Extract the (X, Y) coordinate from the center of the cell holding the provided text.  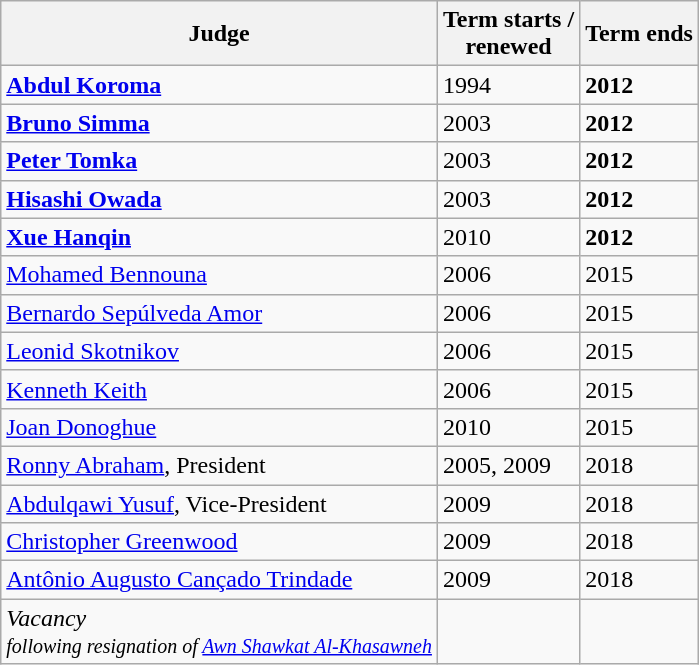
Peter Tomka (220, 161)
Mohamed Bennouna (220, 275)
2005, 2009 (508, 465)
Xue Hanqin (220, 237)
Leonid Skotnikov (220, 351)
Joan Donoghue (220, 427)
Bernardo Sepúlveda Amor (220, 313)
Kenneth Keith (220, 389)
Abdulqawi Yusuf, Vice-President (220, 503)
Bruno Simma (220, 123)
Antônio Augusto Cançado Trindade (220, 580)
Term ends (640, 34)
Abdul Koroma (220, 85)
1994 (508, 85)
Judge (220, 34)
Vacancy following resignation of Awn Shawkat Al-Khasawneh (220, 632)
Term starts / renewed (508, 34)
Christopher Greenwood (220, 542)
Hisashi Owada (220, 199)
Ronny Abraham, President (220, 465)
